Provide the (X, Y) coordinate of the cell's center where the given text is located.  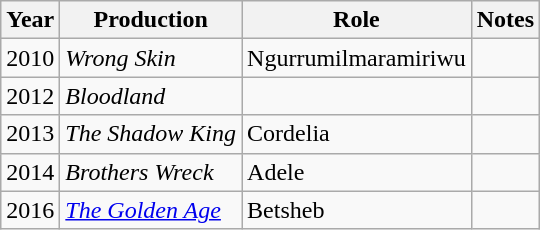
2013 (30, 134)
The Shadow King (151, 134)
Betsheb (357, 210)
Production (151, 20)
Year (30, 20)
Cordelia (357, 134)
Brothers Wreck (151, 172)
The Golden Age (151, 210)
Role (357, 20)
Ngurrumilmaramiriwu (357, 58)
Adele (357, 172)
Notes (505, 20)
2014 (30, 172)
2010 (30, 58)
Bloodland (151, 96)
2016 (30, 210)
Wrong Skin (151, 58)
2012 (30, 96)
